Search for the cell housing the specified text and yield its [x, y] center coordinate. 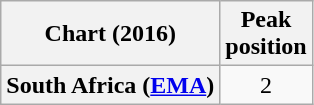
Peakposition [266, 34]
South Africa (EMA) [110, 85]
Chart (2016) [110, 34]
2 [266, 85]
